From the cell containing the given text, extract its center point as [X, Y] coordinate. 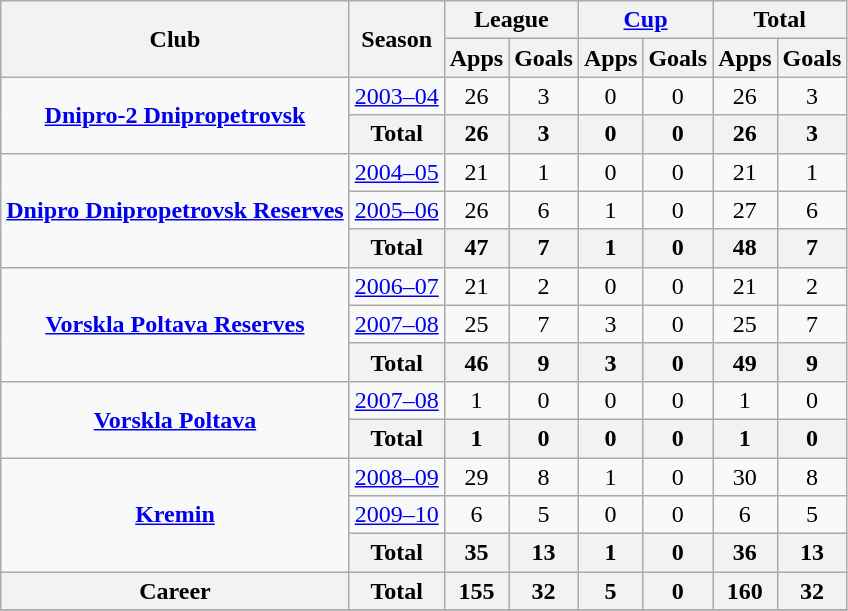
36 [745, 553]
29 [476, 477]
2009–10 [396, 515]
Cup [645, 20]
27 [745, 210]
2006–07 [396, 286]
48 [745, 248]
Season [396, 39]
Dnipro Dnipropetrovsk Reserves [175, 210]
160 [745, 591]
Kremin [175, 515]
2008–09 [396, 477]
35 [476, 553]
46 [476, 362]
Vorskla Poltava Reserves [175, 324]
2004–05 [396, 172]
2003–04 [396, 96]
League [511, 20]
Vorskla Poltava [175, 419]
155 [476, 591]
47 [476, 248]
Dnipro-2 Dnipropetrovsk [175, 115]
Club [175, 39]
49 [745, 362]
Career [175, 591]
2005–06 [396, 210]
30 [745, 477]
